Return [X, Y] of the center of cell containing provided text 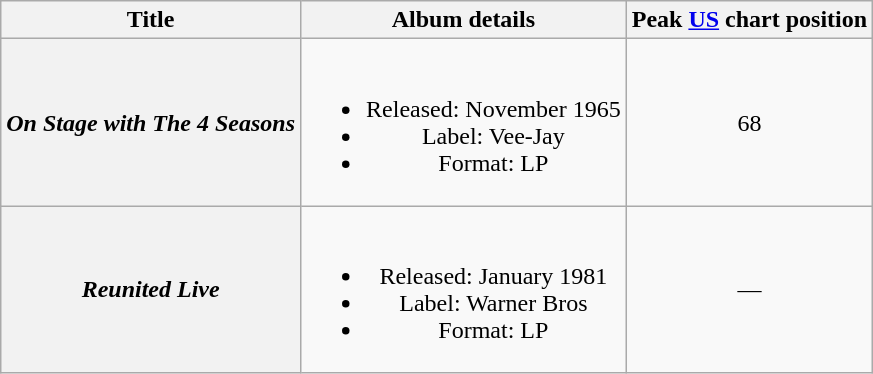
Album details [464, 20]
Released: January 1981Label: Warner BrosFormat: LP [464, 290]
68 [749, 122]
Peak US chart position [749, 20]
Reunited Live [151, 290]
Title [151, 20]
— [749, 290]
On Stage with The 4 Seasons [151, 122]
Released: November 1965Label: Vee-JayFormat: LP [464, 122]
